Determine the (x, y) coordinate at the center of the cell enclosing the given text.  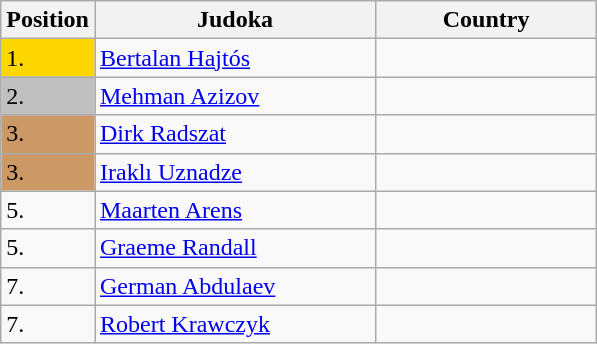
Mehman Azizov (234, 96)
Judoka (234, 20)
German Abdulaev (234, 286)
Country (486, 20)
Iraklı Uznadze (234, 172)
Robert Krawczyk (234, 324)
Maarten Arens (234, 210)
Bertalan Hajtós (234, 58)
Dirk Radszat (234, 134)
1. (48, 58)
2. (48, 96)
Position (48, 20)
Graeme Randall (234, 248)
